For the text-containing cell, return its midpoint in [X, Y] coordinate format. 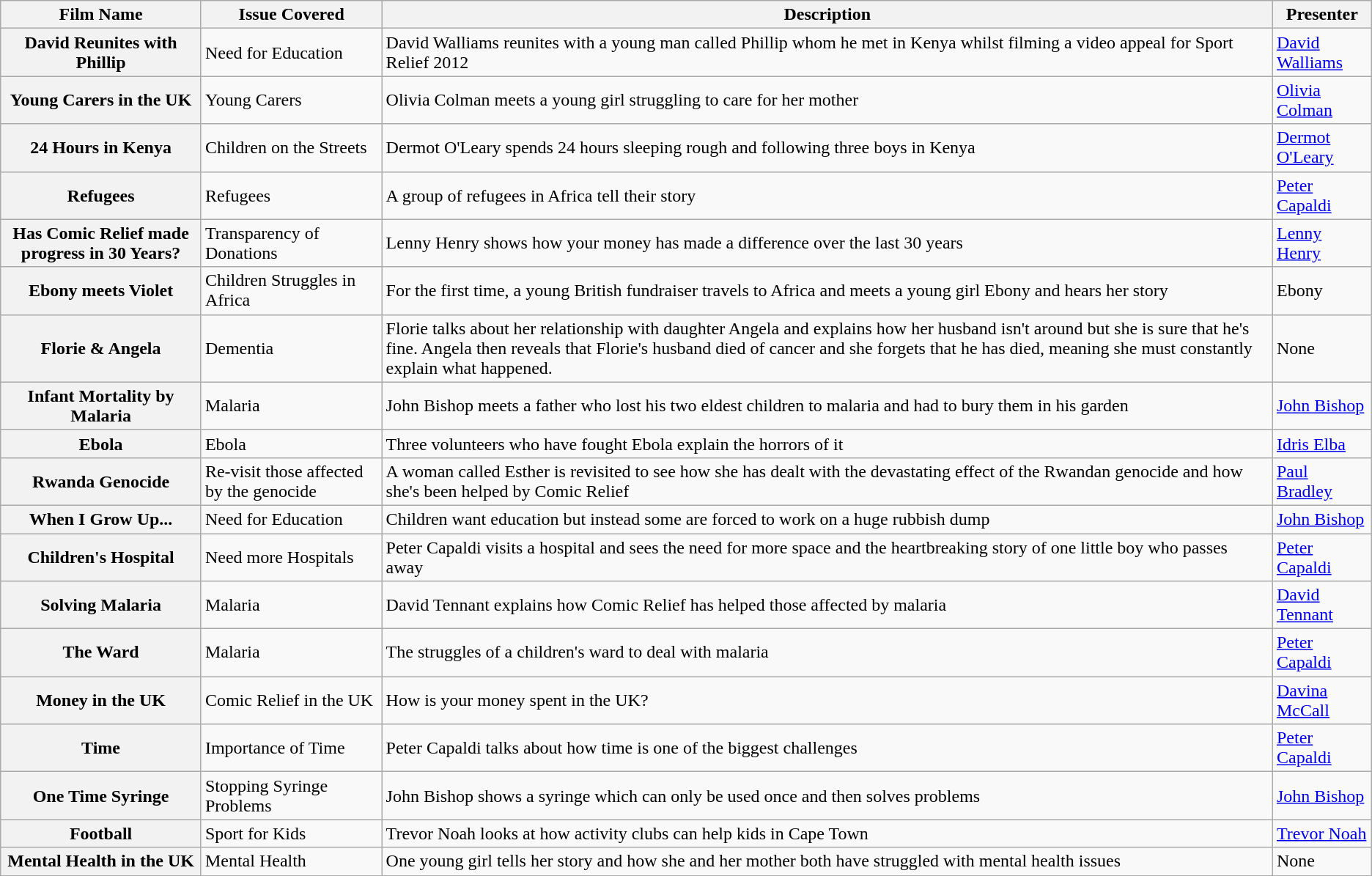
24 Hours in Kenya [101, 148]
Transparency of Donations [292, 243]
The struggles of a children's ward to deal with malaria [827, 652]
John Bishop meets a father who lost his two eldest children to malaria and had to bury them in his garden [827, 406]
Mental Health in the UK [101, 861]
Trevor Noah looks at how activity clubs can help kids in Cape Town [827, 833]
Need more Hospitals [292, 557]
David Walliams reunites with a young man called Phillip whom he met in Kenya whilst filming a video appeal for Sport Relief 2012 [827, 53]
Davina McCall [1322, 701]
Sport for Kids [292, 833]
The Ward [101, 652]
Time [101, 748]
Children Struggles in Africa [292, 290]
Importance of Time [292, 748]
Olivia Colman meets a young girl struggling to care for her mother [827, 100]
Children's Hospital [101, 557]
David Reunites with Phillip [101, 53]
One Time Syringe [101, 796]
Idris Elba [1322, 443]
Infant Mortality by Malaria [101, 406]
Lenny Henry [1322, 243]
Money in the UK [101, 701]
Children want education but instead some are forced to work on a huge rubbish dump [827, 519]
Florie & Angela [101, 348]
Ebony [1322, 290]
Peter Capaldi visits a hospital and sees the need for more space and the heartbreaking story of one little boy who passes away [827, 557]
Dermot O'Leary spends 24 hours sleeping rough and following three boys in Kenya [827, 148]
Rwanda Genocide [101, 481]
David Tennant explains how Comic Relief has helped those affected by malaria [827, 606]
Ebony meets Violet [101, 290]
Has Comic Relief made progress in 30 Years? [101, 243]
Film Name [101, 15]
Paul Bradley [1322, 481]
Comic Relief in the UK [292, 701]
Young Carers [292, 100]
Young Carers in the UK [101, 100]
Football [101, 833]
A group of refugees in Africa tell their story [827, 195]
How is your money spent in the UK? [827, 701]
For the first time, a young British fundraiser travels to Africa and meets a young girl Ebony and hears her story [827, 290]
Olivia Colman [1322, 100]
Issue Covered [292, 15]
Re-visit those affected by the genocide [292, 481]
When I Grow Up... [101, 519]
Peter Capaldi talks about how time is one of the biggest challenges [827, 748]
Description [827, 15]
One young girl tells her story and how she and her mother both have struggled with mental health issues [827, 861]
David Tennant [1322, 606]
Lenny Henry shows how your money has made a difference over the last 30 years [827, 243]
Stopping Syringe Problems [292, 796]
Dementia [292, 348]
Trevor Noah [1322, 833]
David Walliams [1322, 53]
Solving Malaria [101, 606]
Dermot O'Leary [1322, 148]
Mental Health [292, 861]
John Bishop shows a syringe which can only be used once and then solves problems [827, 796]
Presenter [1322, 15]
Three volunteers who have fought Ebola explain the horrors of it [827, 443]
Children on the Streets [292, 148]
